Find where the given text appears and provide that cell's center as (x, y) coordinate. 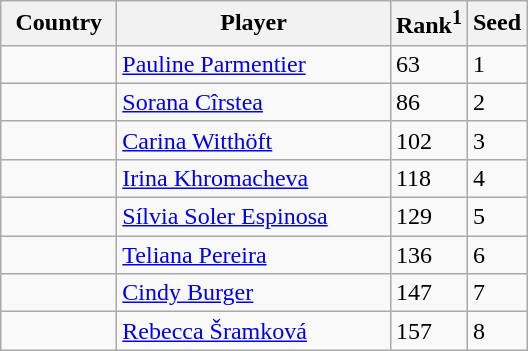
Sorana Cîrstea (254, 102)
63 (428, 64)
Player (254, 24)
102 (428, 140)
86 (428, 102)
Irina Khromacheva (254, 178)
147 (428, 293)
136 (428, 255)
Country (59, 24)
1 (496, 64)
Pauline Parmentier (254, 64)
Seed (496, 24)
Cindy Burger (254, 293)
8 (496, 331)
4 (496, 178)
Rank1 (428, 24)
129 (428, 217)
Sílvia Soler Espinosa (254, 217)
2 (496, 102)
Teliana Pereira (254, 255)
6 (496, 255)
118 (428, 178)
Rebecca Šramková (254, 331)
157 (428, 331)
3 (496, 140)
Carina Witthöft (254, 140)
5 (496, 217)
7 (496, 293)
